Output the (x, y) coordinate of the center of the cell containing the given text.  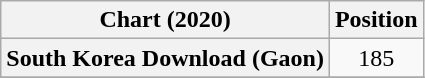
Chart (2020) (166, 20)
185 (376, 58)
South Korea Download (Gaon) (166, 58)
Position (376, 20)
